Scan for the cell matching the given text and deliver its [x, y] coordinate at center. 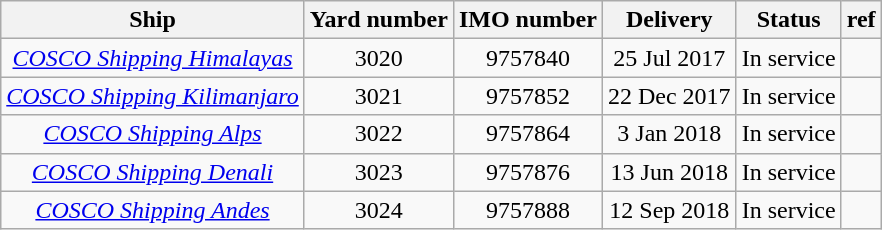
ref [861, 20]
3020 [378, 58]
COSCO Shipping Denali [153, 172]
25 Jul 2017 [669, 58]
3024 [378, 210]
12 Sep 2018 [669, 210]
9757876 [528, 172]
9757852 [528, 96]
Ship [153, 20]
9757888 [528, 210]
22 Dec 2017 [669, 96]
COSCO Shipping Himalayas [153, 58]
3 Jan 2018 [669, 134]
9757864 [528, 134]
Status [788, 20]
3021 [378, 96]
9757840 [528, 58]
COSCO Shipping Alps [153, 134]
COSCO Shipping Kilimanjaro [153, 96]
13 Jun 2018 [669, 172]
COSCO Shipping Andes [153, 210]
Delivery [669, 20]
3022 [378, 134]
IMO number [528, 20]
3023 [378, 172]
Yard number [378, 20]
